For the text-containing cell, return its midpoint in (x, y) coordinate format. 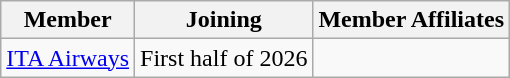
ITA Airways (68, 58)
Member Affiliates (412, 20)
Joining (224, 20)
First half of 2026 (224, 58)
Member (68, 20)
